Locate the cell with the specified text and output its [x, y] center coordinate. 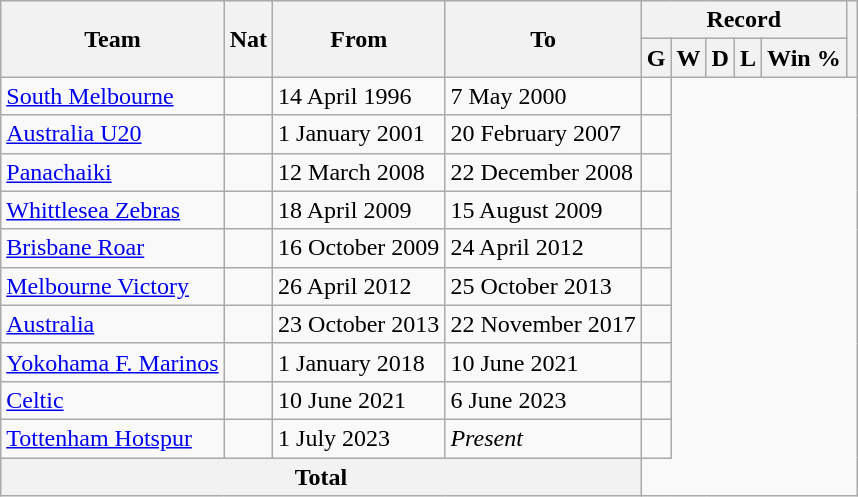
26 April 2012 [359, 286]
Yokohama F. Marinos [112, 362]
South Melbourne [112, 96]
D [720, 58]
14 April 1996 [359, 96]
Australia [112, 324]
Melbourne Victory [112, 286]
Total [321, 477]
6 June 2023 [543, 400]
Record [744, 20]
12 March 2008 [359, 172]
Celtic [112, 400]
Nat [248, 39]
1 January 2018 [359, 362]
1 January 2001 [359, 134]
24 April 2012 [543, 248]
Present [543, 438]
Tottenham Hotspur [112, 438]
15 August 2009 [543, 210]
To [543, 39]
L [748, 58]
Australia U20 [112, 134]
20 February 2007 [543, 134]
22 November 2017 [543, 324]
16 October 2009 [359, 248]
7 May 2000 [543, 96]
From [359, 39]
Panachaiki [112, 172]
1 July 2023 [359, 438]
Team [112, 39]
18 April 2009 [359, 210]
G [656, 58]
25 October 2013 [543, 286]
Brisbane Roar [112, 248]
22 December 2008 [543, 172]
Whittlesea Zebras [112, 210]
W [688, 58]
Win % [804, 58]
23 October 2013 [359, 324]
